Locate the cell with the specified text and output its [x, y] center coordinate. 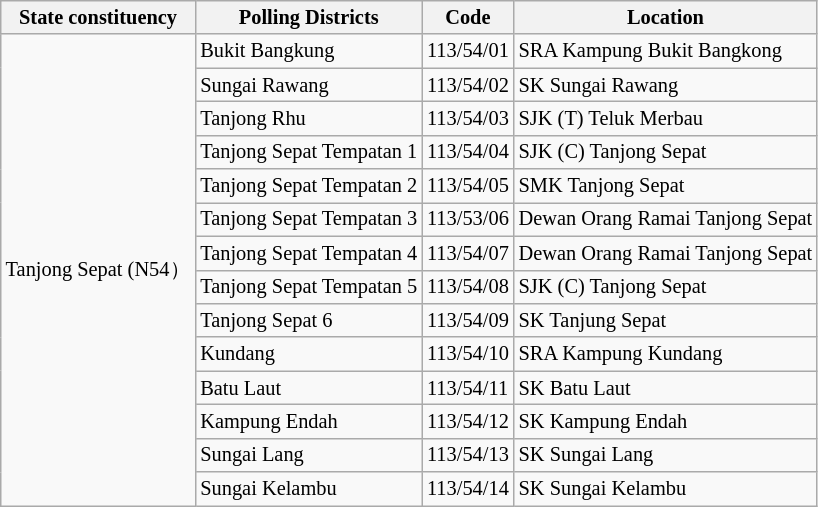
Bukit Bangkung [308, 51]
SK Batu Laut [666, 388]
State constituency [98, 17]
113/54/11 [468, 388]
Kampung Endah [308, 421]
SK Tanjung Sepat [666, 320]
113/54/02 [468, 85]
113/54/03 [468, 118]
SK Sungai Kelambu [666, 489]
SJK (T) Teluk Merbau [666, 118]
Sungai Rawang [308, 85]
SK Kampung Endah [666, 421]
SMK Tanjong Sepat [666, 186]
113/54/12 [468, 421]
Tanjong Sepat Tempatan 5 [308, 287]
SRA Kampung Kundang [666, 354]
113/54/13 [468, 455]
Tanjong Sepat Tempatan 1 [308, 152]
Sungai Kelambu [308, 489]
113/54/09 [468, 320]
Location [666, 17]
113/54/14 [468, 489]
Tanjong Sepat Tempatan 2 [308, 186]
Tanjong Sepat (N54） [98, 270]
SK Sungai Lang [666, 455]
113/54/01 [468, 51]
Polling Districts [308, 17]
Tanjong Sepat Tempatan 4 [308, 253]
113/54/07 [468, 253]
Kundang [308, 354]
113/54/04 [468, 152]
Batu Laut [308, 388]
SRA Kampung Bukit Bangkong [666, 51]
113/54/08 [468, 287]
Tanjong Sepat Tempatan 3 [308, 219]
Code [468, 17]
113/53/06 [468, 219]
SK Sungai Rawang [666, 85]
Tanjong Sepat 6 [308, 320]
Sungai Lang [308, 455]
113/54/05 [468, 186]
Tanjong Rhu [308, 118]
113/54/10 [468, 354]
